Return (X, Y) of the center of cell containing provided text 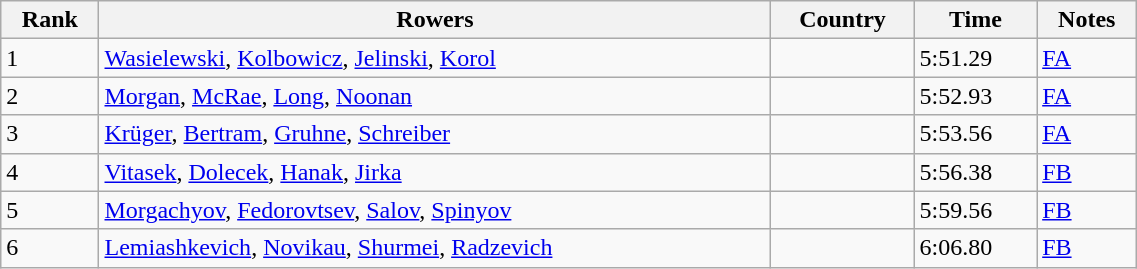
Rank (50, 20)
Wasielewski, Kolbowicz, Jelinski, Korol (435, 58)
3 (50, 134)
5:52.93 (976, 96)
Lemiashkevich, Novikau, Shurmei, Radzevich (435, 248)
Notes (1087, 20)
Country (842, 20)
5:51.29 (976, 58)
6:06.80 (976, 248)
1 (50, 58)
Morgan, McRae, Long, Noonan (435, 96)
Rowers (435, 20)
4 (50, 172)
5 (50, 210)
5:53.56 (976, 134)
6 (50, 248)
Morgachyov, Fedorovtsev, Salov, Spinyov (435, 210)
Krüger, Bertram, Gruhne, Schreiber (435, 134)
Vitasek, Dolecek, Hanak, Jirka (435, 172)
5:56.38 (976, 172)
2 (50, 96)
5:59.56 (976, 210)
Time (976, 20)
